For the text-containing cell, return its midpoint in [X, Y] coordinate format. 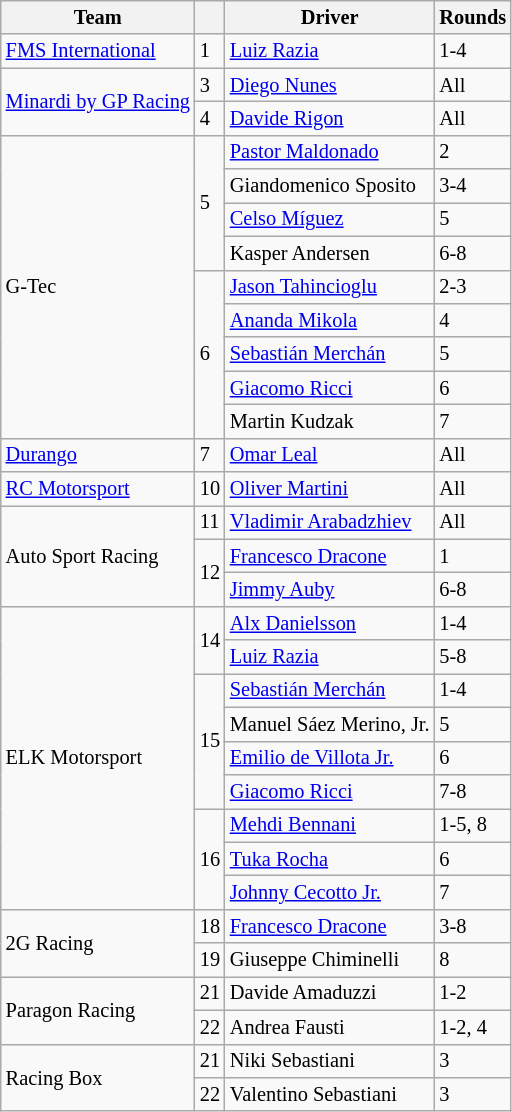
5-8 [472, 657]
11 [210, 522]
Manuel Sáez Merino, Jr. [330, 724]
Tuka Rocha [330, 859]
Minardi by GP Racing [98, 102]
Davide Amaduzzi [330, 993]
Omar Leal [330, 455]
ELK Motorsport [98, 758]
1-5, 8 [472, 825]
Vladimir Arabadzhiev [330, 522]
Emilio de Villota Jr. [330, 758]
RC Motorsport [98, 489]
7-8 [472, 791]
Valentino Sebastiani [330, 1094]
Davide Rigon [330, 118]
3-4 [472, 186]
Kasper Andersen [330, 253]
Jimmy Auby [330, 589]
Racing Box [98, 1078]
2G Racing [98, 942]
Auto Sport Racing [98, 556]
10 [210, 489]
Niki Sebastiani [330, 1061]
Giuseppe Chiminelli [330, 960]
G-Tec [98, 286]
3-8 [472, 926]
Rounds [472, 17]
14 [210, 640]
Johnny Cecotto Jr. [330, 892]
2 [472, 152]
19 [210, 960]
Martin Kudzak [330, 421]
Alx Danielsson [330, 623]
Paragon Racing [98, 1010]
Giandomenico Sposito [330, 186]
Mehdi Bennani [330, 825]
Pastor Maldonado [330, 152]
Jason Tahincioglu [330, 287]
16 [210, 858]
15 [210, 740]
Durango [98, 455]
1-2, 4 [472, 1027]
Ananda Mikola [330, 320]
Celso Míguez [330, 219]
12 [210, 572]
Andrea Fausti [330, 1027]
Team [98, 17]
2-3 [472, 287]
Oliver Martini [330, 489]
1-2 [472, 993]
8 [472, 960]
Driver [330, 17]
18 [210, 926]
FMS International [98, 51]
Diego Nunes [330, 85]
